Find where the given text appears and provide that cell's center as [X, Y] coordinate. 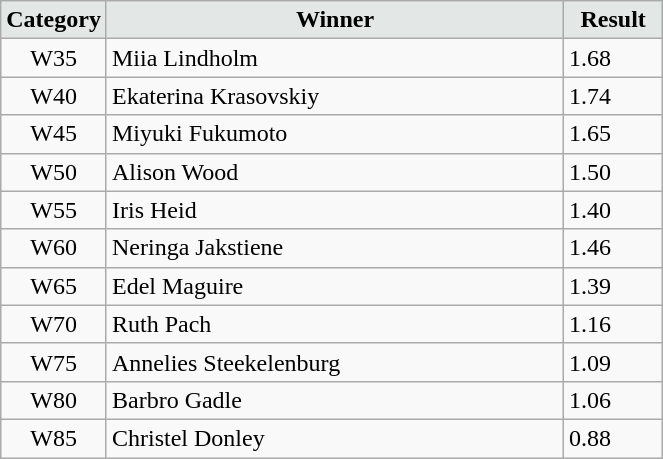
Ekaterina Krasovskiy [334, 96]
W35 [54, 58]
W55 [54, 210]
Miyuki Fukumoto [334, 134]
Ruth Pach [334, 324]
Barbro Gadle [334, 400]
Iris Heid [334, 210]
Winner [334, 20]
Annelies Steekelenburg [334, 362]
1.68 [614, 58]
Christel Donley [334, 438]
1.50 [614, 172]
W40 [54, 96]
W85 [54, 438]
Result [614, 20]
W75 [54, 362]
Category [54, 20]
0.88 [614, 438]
1.65 [614, 134]
1.40 [614, 210]
1.16 [614, 324]
1.09 [614, 362]
Alison Wood [334, 172]
W50 [54, 172]
W80 [54, 400]
W70 [54, 324]
W45 [54, 134]
Edel Maguire [334, 286]
1.39 [614, 286]
1.06 [614, 400]
W65 [54, 286]
Miia Lindholm [334, 58]
1.74 [614, 96]
1.46 [614, 248]
Neringa Jakstiene [334, 248]
W60 [54, 248]
